Locate the cell with the specified text and output its [x, y] center coordinate. 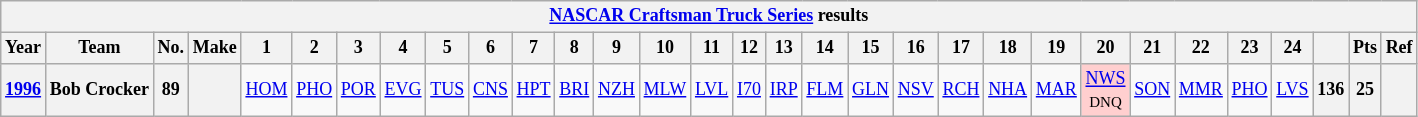
FLM [825, 90]
RCH [961, 90]
14 [825, 48]
Bob Crocker [99, 90]
No. [170, 48]
MMR [1202, 90]
NWSDNQ [1106, 90]
22 [1202, 48]
21 [1152, 48]
17 [961, 48]
12 [750, 48]
MLW [664, 90]
Year [24, 48]
1996 [24, 90]
13 [784, 48]
NASCAR Craftsman Truck Series results [709, 16]
SON [1152, 90]
23 [1250, 48]
IRP [784, 90]
6 [491, 48]
4 [403, 48]
GLN [871, 90]
16 [916, 48]
HOM [266, 90]
24 [1292, 48]
POR [358, 90]
25 [1366, 90]
Ref [1399, 48]
BRI [574, 90]
CNS [491, 90]
10 [664, 48]
Pts [1366, 48]
136 [1331, 90]
19 [1056, 48]
TUS [448, 90]
HPT [534, 90]
7 [534, 48]
NZH [617, 90]
3 [358, 48]
LVL [712, 90]
I70 [750, 90]
5 [448, 48]
NHA [1008, 90]
EVG [403, 90]
2 [314, 48]
8 [574, 48]
LVS [1292, 90]
Team [99, 48]
11 [712, 48]
1 [266, 48]
9 [617, 48]
Make [214, 48]
20 [1106, 48]
MAR [1056, 90]
15 [871, 48]
89 [170, 90]
18 [1008, 48]
NSV [916, 90]
